Capture the cell that displays the provided text and extract its [x, y] central coordinate. 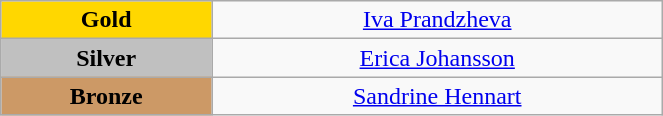
Erica Johansson [438, 58]
Iva Prandzheva [438, 20]
Gold [106, 20]
Bronze [106, 96]
Silver [106, 58]
Sandrine Hennart [438, 96]
